Provide the (x, y) coordinate of the cell's center where the given text is located.  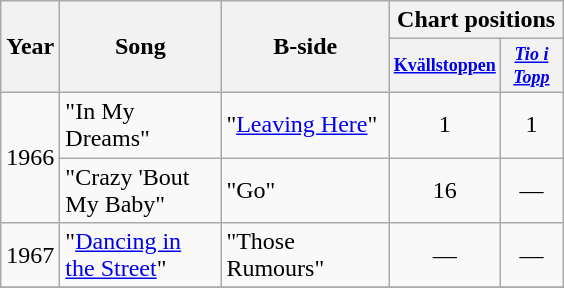
"Leaving Here" (306, 124)
Kvällstoppen (444, 66)
Tio i Topp (532, 66)
16 (444, 190)
Song (140, 47)
"Those Rumours" (306, 256)
1966 (30, 157)
1967 (30, 256)
Year (30, 47)
"Crazy 'Bout My Baby" (140, 190)
"Go" (306, 190)
B-side (306, 47)
Chart positions (476, 20)
"In My Dreams" (140, 124)
"Dancing in the Street" (140, 256)
